Output the [x, y] coordinate of the center of the cell containing the given text.  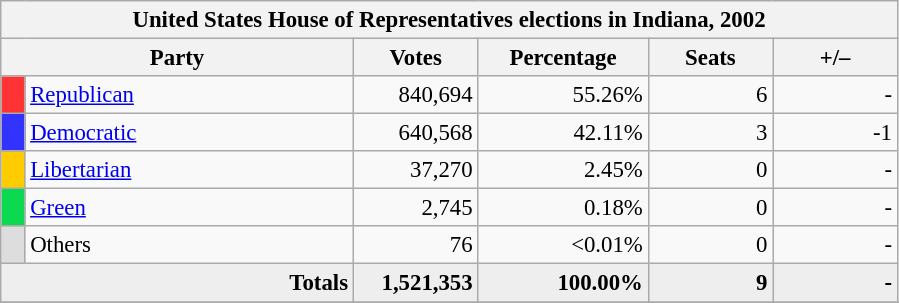
9 [710, 283]
-1 [836, 133]
Party [178, 58]
Republican [189, 95]
100.00% [563, 283]
76 [416, 245]
Percentage [563, 58]
United States House of Representatives elections in Indiana, 2002 [450, 20]
2.45% [563, 170]
Totals [178, 283]
+/– [836, 58]
<0.01% [563, 245]
840,694 [416, 95]
55.26% [563, 95]
6 [710, 95]
Green [189, 208]
2,745 [416, 208]
Libertarian [189, 170]
42.11% [563, 133]
Democratic [189, 133]
640,568 [416, 133]
0.18% [563, 208]
Votes [416, 58]
1,521,353 [416, 283]
Seats [710, 58]
37,270 [416, 170]
3 [710, 133]
Others [189, 245]
